Locate the cell with the specified text and output its [X, Y] center coordinate. 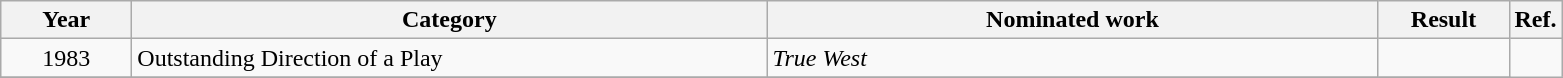
Ref. [1536, 20]
1983 [66, 58]
Year [66, 20]
True West [1072, 58]
Result [1444, 20]
Nominated work [1072, 20]
Category [450, 20]
Outstanding Direction of a Play [450, 58]
